Detect which cell encompasses the target text, then output its [X, Y] center coordinate. 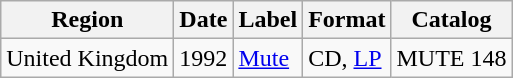
Label [268, 20]
Mute [268, 58]
Catalog [452, 20]
CD, LP [347, 58]
United Kingdom [88, 58]
Format [347, 20]
Date [204, 20]
MUTE 148 [452, 58]
1992 [204, 58]
Region [88, 20]
